Detect which cell encompasses the target text, then output its (x, y) center coordinate. 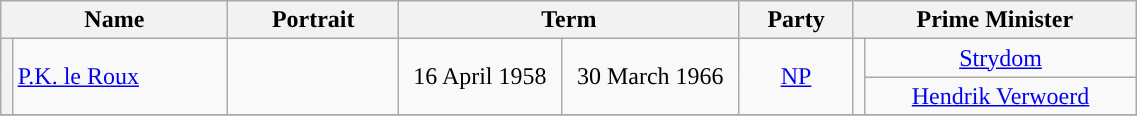
Name (114, 20)
Strydom (1000, 58)
Term (568, 20)
Prime Minister (995, 20)
P.K. le Roux (120, 77)
Portrait (314, 20)
30 March 1966 (650, 77)
NP (796, 77)
Party (796, 20)
Hendrik Verwoerd (1000, 96)
16 April 1958 (480, 77)
